Detect which cell encompasses the target text, then output its (X, Y) center coordinate. 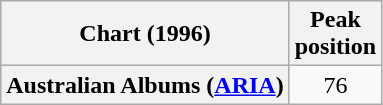
Australian Albums (ARIA) (145, 85)
76 (335, 85)
Peakposition (335, 34)
Chart (1996) (145, 34)
